Find where the given text appears and provide that cell's center as (x, y) coordinate. 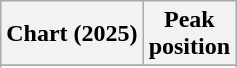
Peakposition (189, 34)
Chart (2025) (72, 34)
